Find where the given text appears and provide that cell's center as [x, y] coordinate. 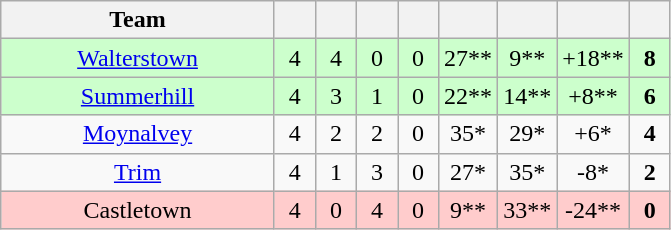
-8* [594, 172]
14** [528, 96]
+8** [594, 96]
-24** [594, 210]
Trim [138, 172]
Walterstown [138, 58]
Team [138, 20]
22** [468, 96]
6 [650, 96]
33** [528, 210]
27* [468, 172]
+18** [594, 58]
+6* [594, 134]
Moynalvey [138, 134]
8 [650, 58]
27** [468, 58]
29* [528, 134]
Castletown [138, 210]
Summerhill [138, 96]
